Find where the given text appears and provide that cell's center as (X, Y) coordinate. 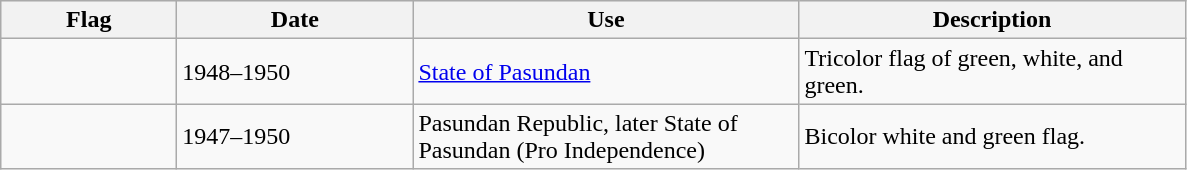
State of Pasundan (606, 72)
Date (295, 20)
Use (606, 20)
Pasundan Republic, later State of Pasundan (Pro Independence) (606, 136)
Flag (89, 20)
Description (992, 20)
Tricolor flag of green, white, and green. (992, 72)
1948–1950 (295, 72)
Bicolor white and green flag. (992, 136)
1947–1950 (295, 136)
